Search for the cell housing the specified text and yield its (X, Y) center coordinate. 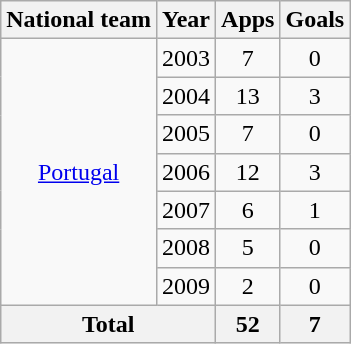
12 (248, 172)
Apps (248, 20)
2009 (186, 286)
National team (79, 20)
13 (248, 96)
2004 (186, 96)
2006 (186, 172)
2007 (186, 210)
2 (248, 286)
Year (186, 20)
Goals (315, 20)
5 (248, 248)
Total (108, 324)
52 (248, 324)
2008 (186, 248)
Portugal (79, 172)
2005 (186, 134)
1 (315, 210)
2003 (186, 58)
6 (248, 210)
